Detect which cell encompasses the target text, then output its (x, y) center coordinate. 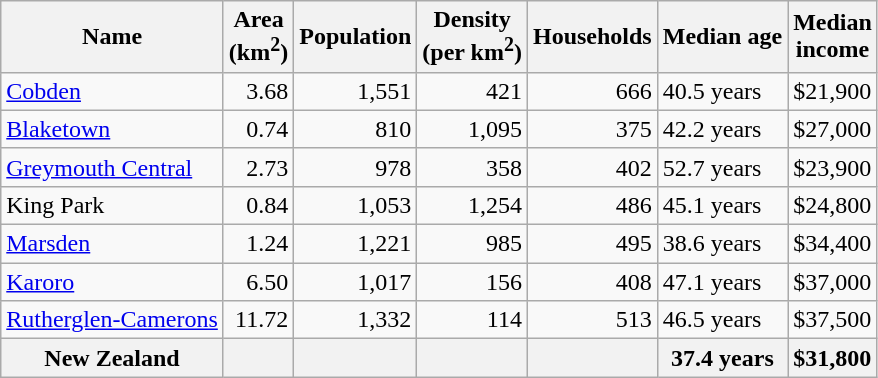
1,053 (356, 205)
156 (472, 282)
Median age (722, 37)
$34,400 (833, 244)
11.72 (258, 320)
Medianincome (833, 37)
Rutherglen-Camerons (112, 320)
375 (592, 129)
810 (356, 129)
6.50 (258, 282)
$27,000 (833, 129)
Area(km2) (258, 37)
1,017 (356, 282)
978 (356, 167)
Karoro (112, 282)
$21,900 (833, 91)
0.84 (258, 205)
114 (472, 320)
421 (472, 91)
402 (592, 167)
New Zealand (112, 358)
513 (592, 320)
1.24 (258, 244)
Density(per km2) (472, 37)
486 (592, 205)
Households (592, 37)
1,254 (472, 205)
1,221 (356, 244)
Greymouth Central (112, 167)
$37,500 (833, 320)
47.1 years (722, 282)
666 (592, 91)
1,551 (356, 91)
Population (356, 37)
985 (472, 244)
3.68 (258, 91)
46.5 years (722, 320)
45.1 years (722, 205)
1,332 (356, 320)
$37,000 (833, 282)
$24,800 (833, 205)
52.7 years (722, 167)
1,095 (472, 129)
408 (592, 282)
495 (592, 244)
King Park (112, 205)
$31,800 (833, 358)
Cobden (112, 91)
38.6 years (722, 244)
$23,900 (833, 167)
Blaketown (112, 129)
42.2 years (722, 129)
Marsden (112, 244)
0.74 (258, 129)
40.5 years (722, 91)
37.4 years (722, 358)
358 (472, 167)
Name (112, 37)
2.73 (258, 167)
